Detect which cell encompasses the target text, then output its (X, Y) center coordinate. 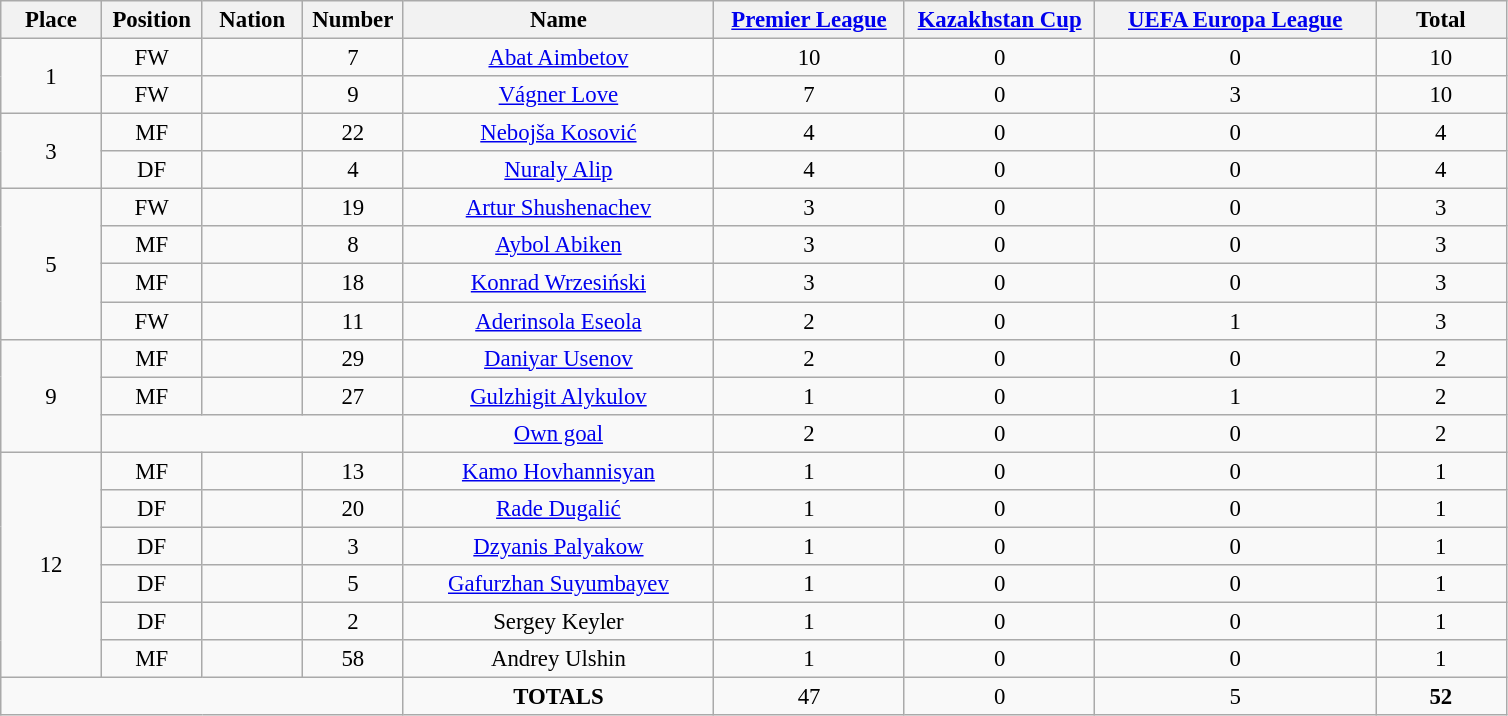
Gulzhigit Alykulov (558, 396)
Rade Dugalić (558, 509)
11 (354, 321)
47 (810, 697)
27 (354, 396)
58 (354, 659)
Name (558, 20)
Total (1442, 20)
TOTALS (558, 697)
Position (152, 20)
20 (354, 509)
Kamo Hovhannisyan (558, 471)
52 (1442, 697)
18 (354, 283)
29 (354, 358)
Sergey Keyler (558, 621)
Aybol Abiken (558, 245)
Kazakhstan Cup (1000, 20)
Aderinsola Eseola (558, 321)
Nation (252, 20)
Nuraly Alip (558, 170)
Nebojša Kosović (558, 133)
8 (354, 245)
13 (354, 471)
Daniyar Usenov (558, 358)
19 (354, 208)
Number (354, 20)
UEFA Europa League (1236, 20)
Artur Shushenachev (558, 208)
12 (52, 565)
Gafurzhan Suyumbayev (558, 584)
Place (52, 20)
Abat Aimbetov (558, 58)
Premier League (810, 20)
22 (354, 133)
Konrad Wrzesiński (558, 283)
Vágner Love (558, 95)
Own goal (558, 433)
Andrey Ulshin (558, 659)
Dzyanis Palyakow (558, 546)
